Identify which cell holds the provided text, then report its [X, Y] central coordinate. 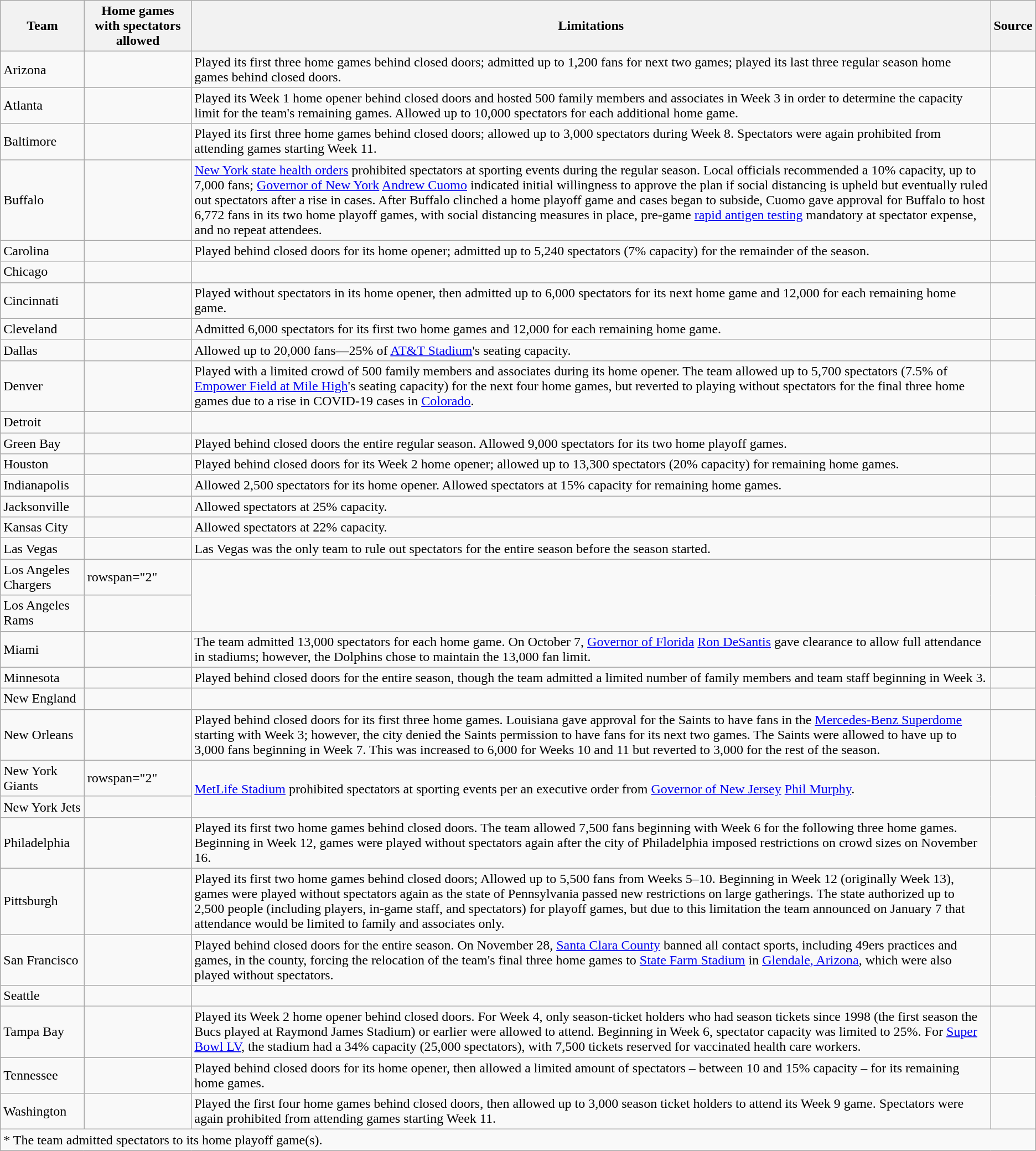
Las Vegas [42, 549]
Played behind closed doors for its home opener; admitted up to 5,240 spectators (7% capacity) for the remainder of the season. [591, 251]
Source [1013, 26]
Kansas City [42, 528]
Played behind closed doors the entire regular season. Allowed 9,000 spectators for its two home playoff games. [591, 443]
Allowed 2,500 spectators for its home opener. Allowed spectators at 15% capacity for remaining home games. [591, 486]
Green Bay [42, 443]
Cleveland [42, 329]
Pittsburgh [42, 901]
Allowed spectators at 25% capacity. [591, 507]
Chicago [42, 272]
Washington [42, 1112]
Cincinnati [42, 300]
Seattle [42, 996]
Denver [42, 386]
San Francisco [42, 960]
Atlanta [42, 105]
Team [42, 26]
Played without spectators in its home opener, then admitted up to 6,000 spectators for its next home game and 12,000 for each remaining home game. [591, 300]
Played behind closed doors for its Week 2 home opener; allowed up to 13,300 spectators (20% capacity) for remaining home games. [591, 464]
Jacksonville [42, 507]
Played behind closed doors for the entire season, though the team admitted a limited number of family members and team staff beginning in Week 3. [591, 678]
Allowed up to 20,000 fans—25% of AT&T Stadium's seating capacity. [591, 350]
Carolina [42, 251]
Allowed spectators at 22% capacity. [591, 528]
Indianapolis [42, 486]
Tennessee [42, 1075]
MetLife Stadium prohibited spectators at sporting events per an executive order from Governor of New Jersey Phil Murphy. [591, 788]
Philadelphia [42, 843]
* The team admitted spectators to its home playoff game(s). [518, 1140]
Houston [42, 464]
Home games with spectators allowed [138, 26]
Baltimore [42, 142]
Buffalo [42, 200]
New England [42, 699]
Las Vegas was the only team to rule out spectators for the entire season before the season started. [591, 549]
Limitations [591, 26]
Miami [42, 649]
Arizona [42, 70]
Tampa Bay [42, 1032]
Los Angeles Rams [42, 613]
New York Jets [42, 807]
Admitted 6,000 spectators for its first two home games and 12,000 for each remaining home game. [591, 329]
New Orleans [42, 735]
New York Giants [42, 778]
Los Angeles Chargers [42, 577]
Minnesota [42, 678]
Dallas [42, 350]
Detroit [42, 422]
